Search for the cell housing the specified text and yield its [x, y] center coordinate. 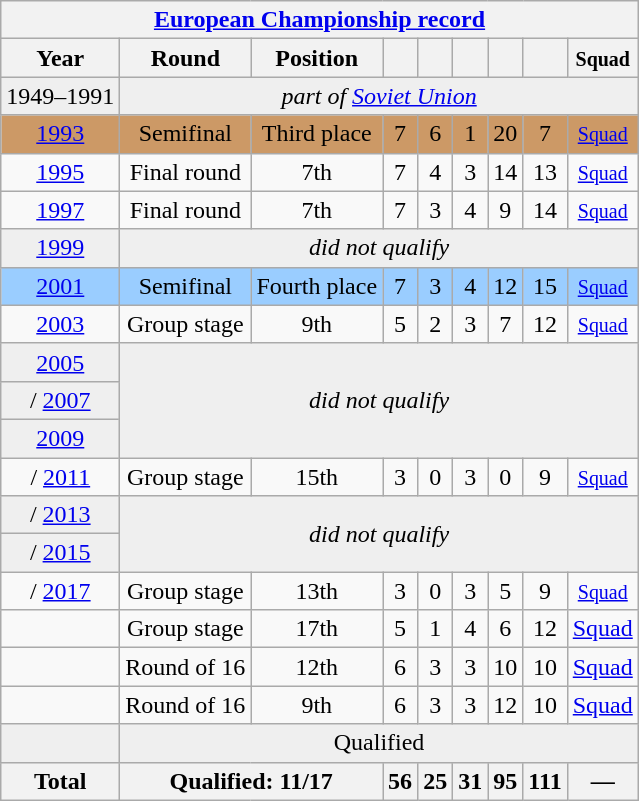
2009 [60, 438]
1949–1991 [60, 96]
Qualified [379, 743]
31 [470, 781]
Round [186, 58]
56 [400, 781]
2005 [60, 362]
2003 [60, 324]
/ 2017 [60, 591]
Total [60, 781]
2 [436, 324]
European Championship record [320, 20]
/ 2011 [60, 477]
1995 [60, 172]
Fourth place [317, 286]
Third place [317, 134]
1993 [60, 134]
2001 [60, 286]
15th [317, 477]
1997 [60, 210]
/ 2013 [60, 515]
Position [317, 58]
1999 [60, 248]
17th [317, 629]
Qualified: 11/17 [252, 781]
15 [545, 286]
/ 2007 [60, 400]
25 [436, 781]
Year [60, 58]
— [602, 781]
111 [545, 781]
13th [317, 591]
/ 2015 [60, 553]
13 [545, 172]
95 [506, 781]
20 [506, 134]
12th [317, 667]
part of Soviet Union [379, 96]
